Search for the cell housing the specified text and yield its (X, Y) center coordinate. 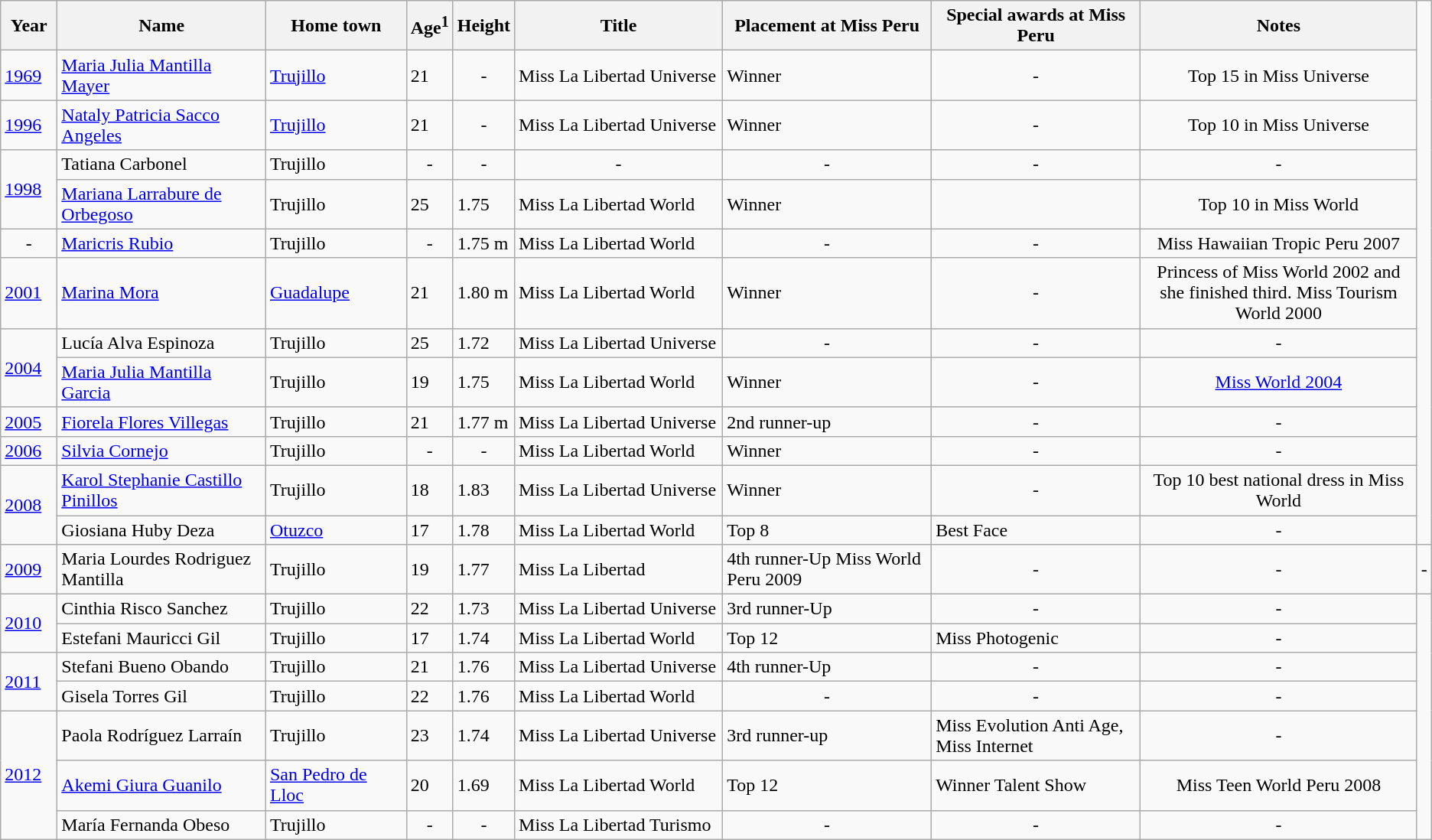
Silvia Cornejo (162, 451)
Special awards at Miss Peru (1036, 26)
Top 10 best national dress in Miss World (1279, 490)
Mariana Larrabure de Orbegoso (162, 203)
Guadalupe (336, 293)
1.77 (483, 569)
2011 (29, 682)
Best Face (1036, 530)
1969 (29, 75)
Notes (1279, 26)
Miss Hawaiian Tropic Peru 2007 (1279, 243)
23 (430, 736)
2006 (29, 451)
4th runner-Up (828, 667)
2004 (29, 367)
Estefani Mauricci Gil (162, 638)
1.69 (483, 785)
1.80 m (483, 293)
Marina Mora (162, 293)
Name (162, 26)
Stefani Bueno Obando (162, 667)
1.73 (483, 609)
2012 (29, 775)
2nd runner-up (828, 422)
4th runner-Up Miss World Peru 2009 (828, 569)
Fiorela Flores Villegas (162, 422)
Miss Evolution Anti Age, Miss Internet (1036, 736)
2008 (29, 505)
3rd runner-Up (828, 609)
Miss Photogenic (1036, 638)
1.72 (483, 343)
1996 (29, 125)
Gisela Torres Gil (162, 696)
Nataly Patricia Sacco Angeles (162, 125)
María Fernanda Obeso (162, 825)
1.75 m (483, 243)
2009 (29, 569)
Paola Rodríguez Larraín (162, 736)
20 (430, 785)
Miss La Libertad (619, 569)
Maria Julia Mantilla Mayer (162, 75)
1.78 (483, 530)
Maria Julia Mantilla Garcia (162, 383)
Top 15 in Miss Universe (1279, 75)
Princess of Miss World 2002 and she finished third. Miss Tourism World 2000 (1279, 293)
Miss World 2004 (1279, 383)
Placement at Miss Peru (828, 26)
Top 8 (828, 530)
Age1 (430, 26)
Maricris Rubio (162, 243)
18 (430, 490)
1998 (29, 190)
Otuzco (336, 530)
3rd runner-up (828, 736)
1.77 m (483, 422)
2010 (29, 623)
2001 (29, 293)
Giosiana Huby Deza (162, 530)
1.83 (483, 490)
Akemi Giura Guanilo (162, 785)
Miss La Libertad Turismo (619, 825)
San Pedro de Lloc (336, 785)
Home town (336, 26)
Year (29, 26)
Title (619, 26)
Top 10 in Miss Universe (1279, 125)
Miss Teen World Peru 2008 (1279, 785)
Maria Lourdes Rodriguez Mantilla (162, 569)
Tatiana Carbonel (162, 164)
Height (483, 26)
2005 (29, 422)
Karol Stephanie Castillo Pinillos (162, 490)
Winner Talent Show (1036, 785)
Cinthia Risco Sanchez (162, 609)
Top 10 in Miss World (1279, 203)
Lucía Alva Espinoza (162, 343)
